Identify which cell holds the provided text, then report its [X, Y] central coordinate. 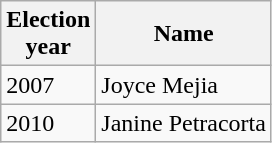
Name [184, 34]
2007 [48, 85]
Electionyear [48, 34]
Joyce Mejia [184, 85]
Janine Petracorta [184, 123]
2010 [48, 123]
